For the text-containing cell, return its midpoint in [x, y] coordinate format. 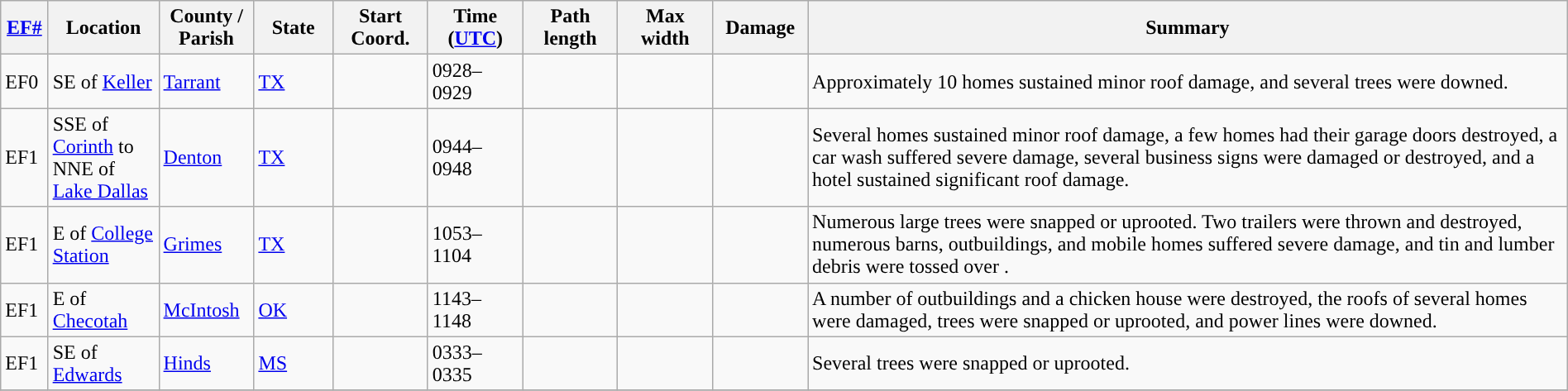
E of Checotah [103, 309]
Start Coord. [380, 28]
OK [294, 309]
0333–0335 [475, 364]
0928–0929 [475, 81]
SE of Edwards [103, 364]
Tarrant [207, 81]
Location [103, 28]
EF# [25, 28]
Approximately 10 homes sustained minor roof damage, and several trees were downed. [1188, 81]
SE of Keller [103, 81]
1143–1148 [475, 309]
EF0 [25, 81]
State [294, 28]
Path length [571, 28]
Time (UTC) [475, 28]
0944–0948 [475, 157]
1053–1104 [475, 245]
Denton [207, 157]
Damage [761, 28]
Several trees were snapped or uprooted. [1188, 364]
E of College Station [103, 245]
SSE of Corinth to NNE of Lake Dallas [103, 157]
Hinds [207, 364]
MS [294, 364]
McIntosh [207, 309]
County / Parish [207, 28]
Max width [665, 28]
Summary [1188, 28]
Grimes [207, 245]
